Identify which cell holds the provided text, then report its (X, Y) central coordinate. 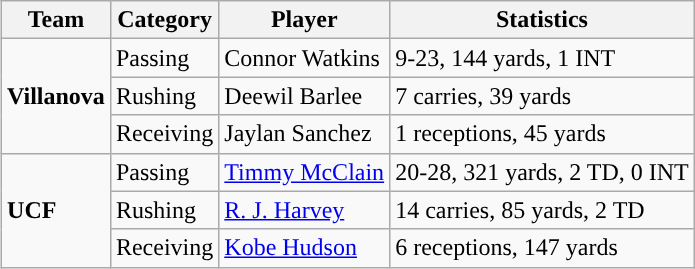
1 receptions, 45 yards (542, 134)
Kobe Hudson (304, 248)
9-23, 144 yards, 1 INT (542, 58)
Statistics (542, 20)
14 carries, 85 yards, 2 TD (542, 210)
7 carries, 39 yards (542, 96)
Timmy McClain (304, 172)
Team (56, 20)
Deewil Barlee (304, 96)
Player (304, 20)
R. J. Harvey (304, 210)
Category (164, 20)
UCF (56, 210)
20-28, 321 yards, 2 TD, 0 INT (542, 172)
Villanova (56, 96)
Connor Watkins (304, 58)
6 receptions, 147 yards (542, 248)
Jaylan Sanchez (304, 134)
